Return (x, y) of the center of cell containing provided text 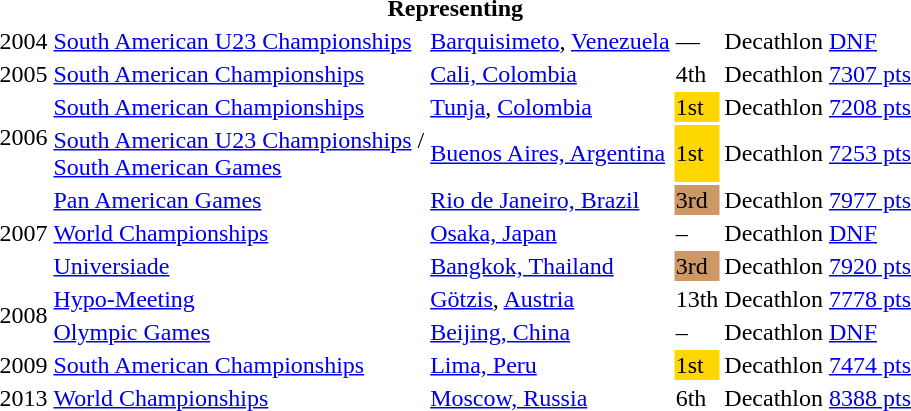
Barquisimeto, Venezuela (550, 41)
— (697, 41)
Rio de Janeiro, Brazil (550, 200)
South American U23 Championships (239, 41)
Lima, Peru (550, 365)
Hypo-Meeting (239, 299)
Cali, Colombia (550, 74)
Universiade (239, 266)
Osaka, Japan (550, 233)
Beijing, China (550, 332)
Tunja, Colombia (550, 107)
Olympic Games (239, 332)
Pan American Games (239, 200)
13th (697, 299)
South American U23 Championships / South American Games (239, 154)
Götzis, Austria (550, 299)
World Championships (239, 233)
Buenos Aires, Argentina (550, 154)
4th (697, 74)
Bangkok, Thailand (550, 266)
